Find where the given text appears and provide that cell's center as (X, Y) coordinate. 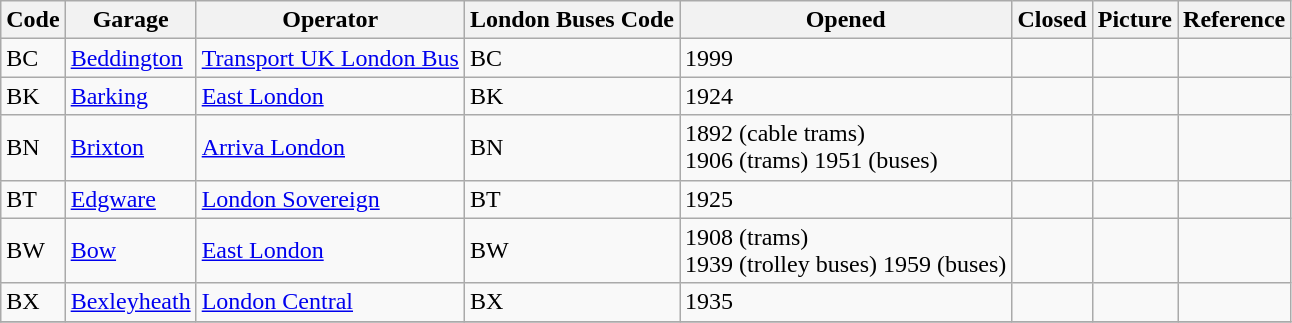
1925 (846, 199)
London Sovereign (330, 199)
Operator (330, 20)
Picture (1134, 20)
Closed (1052, 20)
1892 (cable trams)1906 (trams) 1951 (buses) (846, 148)
1924 (846, 96)
Beddington (130, 58)
1908 (trams)1939 (trolley buses) 1959 (buses) (846, 250)
Arriva London (330, 148)
Transport UK London Bus (330, 58)
Code (33, 20)
Edgware (130, 199)
1999 (846, 58)
Garage (130, 20)
Brixton (130, 148)
Bexleyheath (130, 302)
Opened (846, 20)
London Buses Code (572, 20)
Bow (130, 250)
Reference (1234, 20)
Barking (130, 96)
London Central (330, 302)
1935 (846, 302)
